Provide the (X, Y) coordinate of the cell's center where the given text is located.  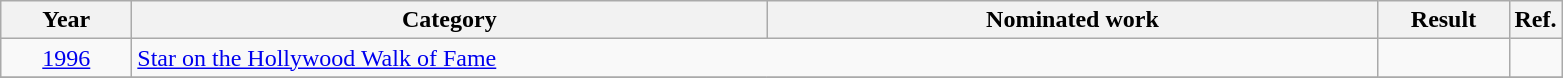
Year (66, 20)
Nominated work (1072, 20)
Star on the Hollywood Walk of Fame (755, 58)
1996 (66, 58)
Ref. (1536, 20)
Result (1444, 20)
Category (450, 20)
